Scan for the cell matching the given text and deliver its [X, Y] coordinate at center. 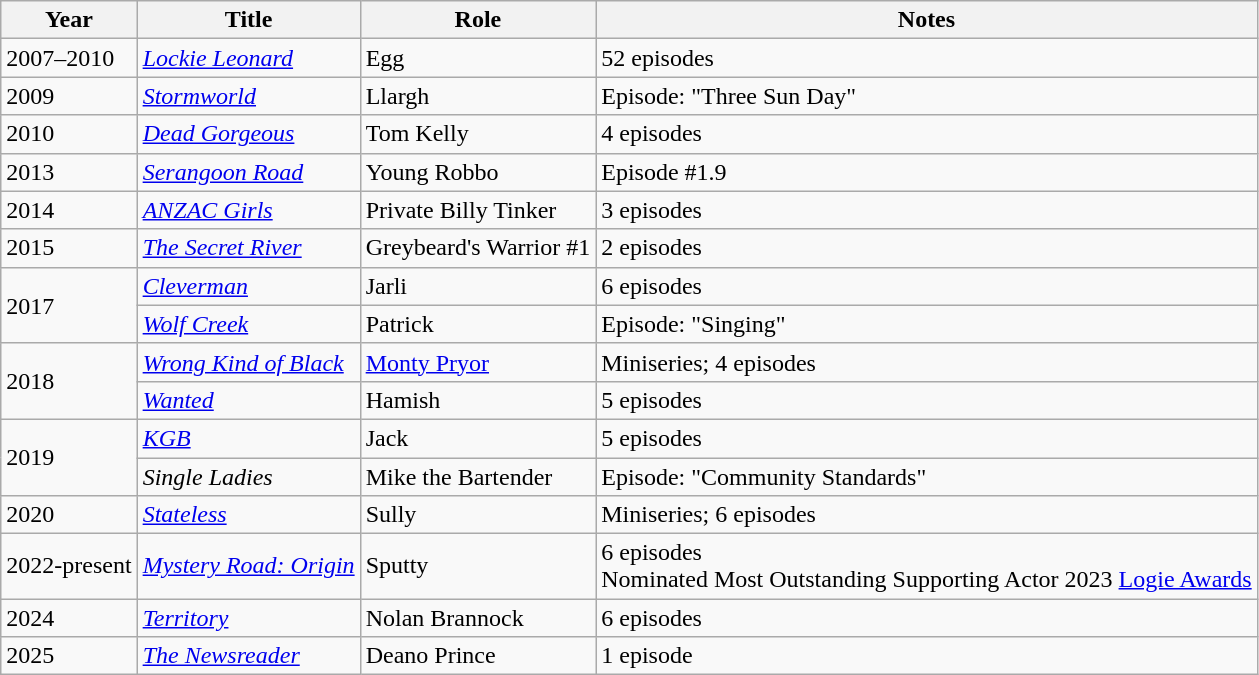
Deano Prince [478, 656]
Mike the Bartender [478, 477]
Jarli [478, 286]
2007–2010 [69, 58]
Sully [478, 515]
Miniseries; 6 episodes [926, 515]
The Secret River [248, 248]
Episode #1.9 [926, 172]
2020 [69, 515]
2018 [69, 381]
Wrong Kind of Black [248, 362]
Greybeard's Warrior #1 [478, 248]
The Newsreader [248, 656]
Sputty [478, 566]
Patrick [478, 324]
Hamish [478, 400]
6 episodesNominated Most Outstanding Supporting Actor 2023 Logie Awards [926, 566]
Stateless [248, 515]
ANZAC Girls [248, 210]
Monty Pryor [478, 362]
Tom Kelly [478, 134]
Private Billy Tinker [478, 210]
Episode: "Singing" [926, 324]
2009 [69, 96]
1 episode [926, 656]
2015 [69, 248]
Year [69, 20]
Territory [248, 618]
3 episodes [926, 210]
Serangoon Road [248, 172]
Nolan Brannock [478, 618]
Jack [478, 438]
Stormworld [248, 96]
Cleverman [248, 286]
Episode: "Three Sun Day" [926, 96]
2017 [69, 305]
2010 [69, 134]
Young Robbo [478, 172]
Egg [478, 58]
2022-present [69, 566]
Dead Gorgeous [248, 134]
2024 [69, 618]
Llargh [478, 96]
2025 [69, 656]
Role [478, 20]
2013 [69, 172]
Single Ladies [248, 477]
Notes [926, 20]
2014 [69, 210]
Wolf Creek [248, 324]
Episode: "Community Standards" [926, 477]
Miniseries; 4 episodes [926, 362]
Mystery Road: Origin [248, 566]
Title [248, 20]
Wanted [248, 400]
2 episodes [926, 248]
52 episodes [926, 58]
4 episodes [926, 134]
2019 [69, 457]
KGB [248, 438]
Lockie Leonard [248, 58]
